Pinpoint the cell where the given text exists, returning its [x, y] midpoint coordinate. 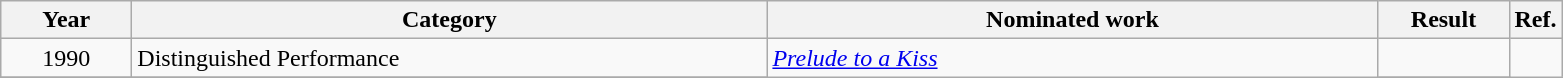
Ref. [1536, 20]
Result [1444, 20]
Distinguished Performance [450, 58]
Year [66, 20]
Nominated work [1072, 20]
1990 [66, 58]
Category [450, 20]
Prelude to a Kiss [1072, 58]
